Identify which cell holds the provided text, then report its (X, Y) central coordinate. 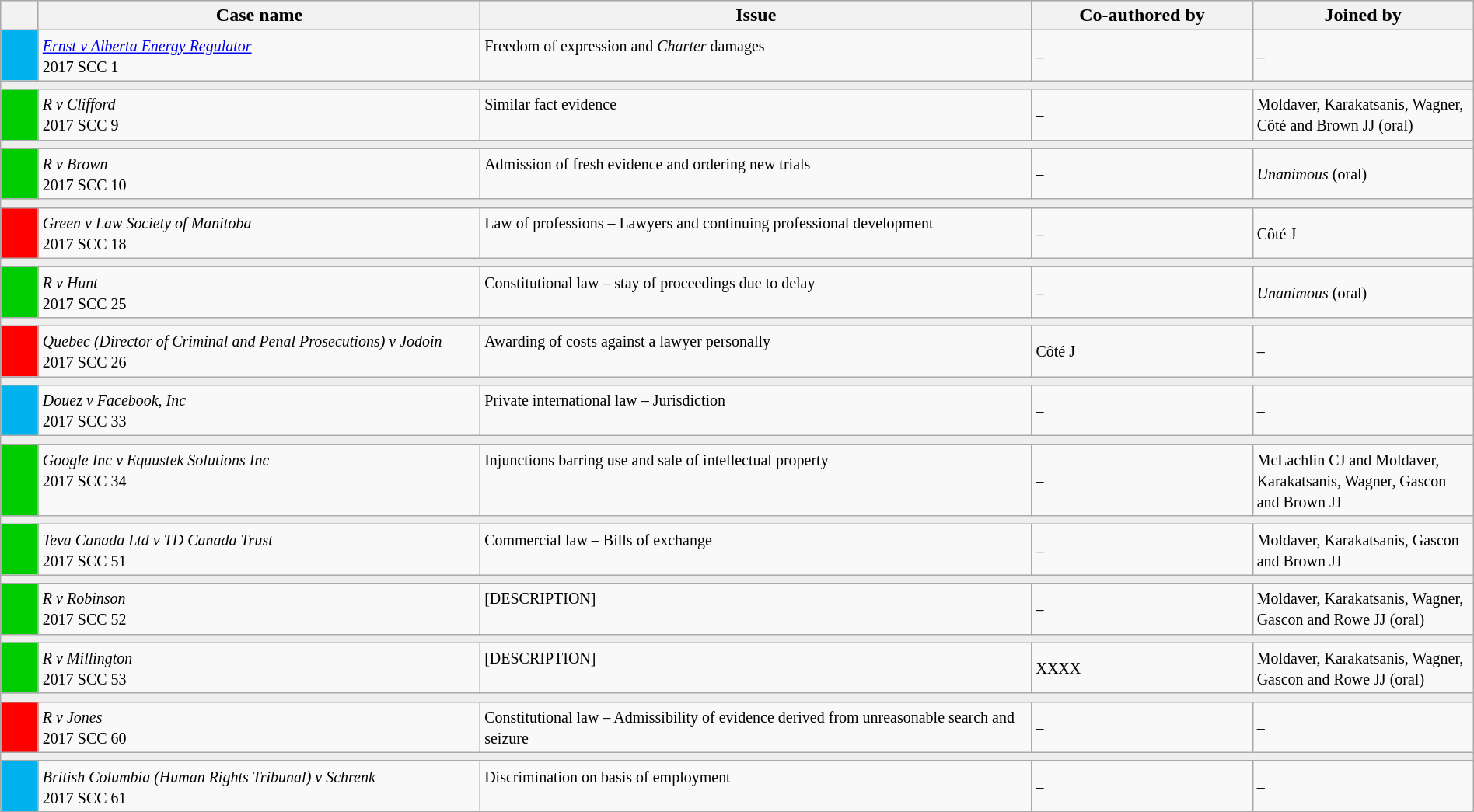
XXXX (1142, 668)
Issue (756, 16)
R v Jones 2017 SCC 60 (259, 727)
Joined by (1363, 16)
Admission of fresh evidence and ordering new trials (756, 174)
Awarding of costs against a lawyer personally (756, 351)
Google Inc v Equustek Solutions Inc 2017 SCC 34 (259, 480)
R v Clifford 2017 SCC 9 (259, 115)
Douez v Facebook, Inc 2017 SCC 33 (259, 410)
Quebec (Director of Criminal and Penal Prosecutions) v Jodoin 2017 SCC 26 (259, 351)
Constitutional law – Admissibility of evidence derived from unreasonable search and seizure (756, 727)
R v Millington 2017 SCC 53 (259, 668)
R v Brown 2017 SCC 10 (259, 174)
Discrimination on basis of employment (756, 786)
Law of professions – Lawyers and continuing professional development (756, 233)
Green v Law Society of Manitoba 2017 SCC 18 (259, 233)
Teva Canada Ltd v TD Canada Trust 2017 SCC 51 (259, 550)
British Columbia (Human Rights Tribunal) v Schrenk 2017 SCC 61 (259, 786)
Constitutional law – stay of proceedings due to delay (756, 292)
R v Robinson 2017 SCC 52 (259, 609)
Moldaver, Karakatsanis, Wagner, Côté and Brown JJ (oral) (1363, 115)
Injunctions barring use and sale of intellectual property (756, 480)
Commercial law – Bills of exchange (756, 550)
Freedom of expression and Charter damages (756, 56)
R v Hunt 2017 SCC 25 (259, 292)
Ernst v Alberta Energy Regulator 2017 SCC 1 (259, 56)
Similar fact evidence (756, 115)
Private international law – Jurisdiction (756, 410)
McLachlin CJ and Moldaver, Karakatsanis, Wagner, Gascon and Brown JJ (1363, 480)
Case name (259, 16)
Co-authored by (1142, 16)
Moldaver, Karakatsanis, Gascon and Brown JJ (1363, 550)
